Return (x, y) of the center of cell containing provided text 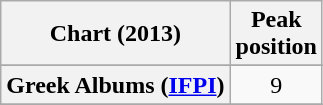
Chart (2013) (116, 34)
9 (276, 85)
Peakposition (276, 34)
Greek Albums (IFPI) (116, 85)
